Pinpoint the cell where the given text exists, returning its [X, Y] midpoint coordinate. 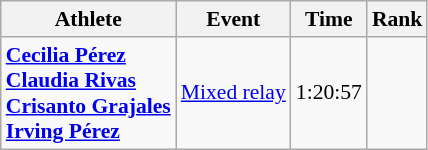
Athlete [88, 19]
Cecilia PérezClaudia RivasCrisanto GrajalesIrving Pérez [88, 93]
Time [329, 19]
Mixed relay [234, 93]
Rank [398, 19]
1:20:57 [329, 93]
Event [234, 19]
